Scan for the cell matching the given text and deliver its (X, Y) coordinate at center. 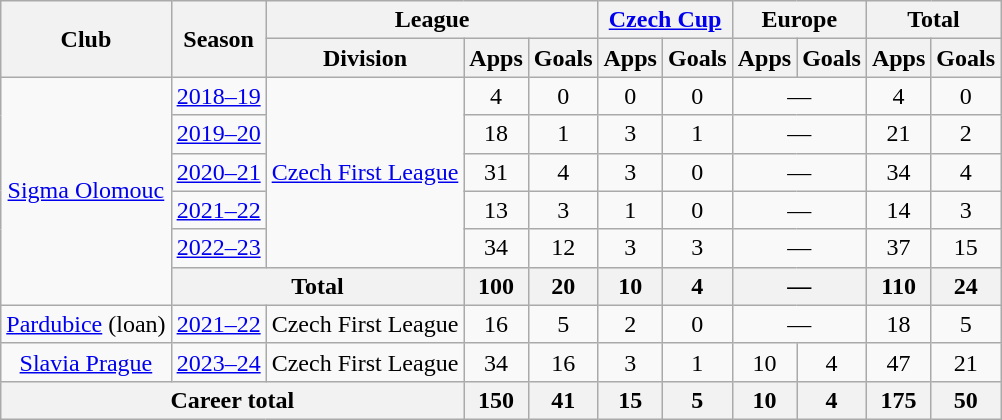
12 (563, 248)
37 (898, 248)
31 (496, 172)
13 (496, 210)
2022–23 (218, 248)
175 (898, 400)
14 (898, 210)
110 (898, 286)
Club (86, 39)
24 (966, 286)
Season (218, 39)
50 (966, 400)
League (432, 20)
Czech Cup (665, 20)
47 (898, 362)
Slavia Prague (86, 362)
Division (365, 58)
Career total (232, 400)
150 (496, 400)
Sigma Olomouc (86, 191)
100 (496, 286)
2023–24 (218, 362)
2018–19 (218, 96)
Europe (799, 20)
20 (563, 286)
41 (563, 400)
2019–20 (218, 134)
Pardubice (loan) (86, 324)
2020–21 (218, 172)
